Scan for the cell matching the given text and deliver its (x, y) coordinate at center. 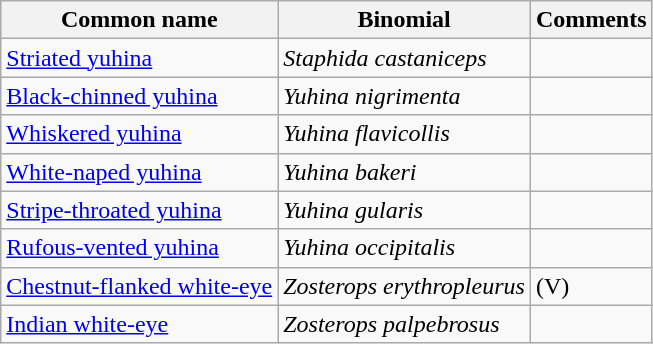
Stripe-throated yuhina (140, 210)
Whiskered yuhina (140, 134)
Yuhina occipitalis (404, 248)
(V) (591, 286)
Yuhina flavicollis (404, 134)
Comments (591, 20)
Zosterops erythropleurus (404, 286)
Rufous-vented yuhina (140, 248)
Common name (140, 20)
White-naped yuhina (140, 172)
Yuhina bakeri (404, 172)
Binomial (404, 20)
Yuhina nigrimenta (404, 96)
Zosterops palpebrosus (404, 324)
Staphida castaniceps (404, 58)
Black-chinned yuhina (140, 96)
Chestnut-flanked white-eye (140, 286)
Indian white-eye (140, 324)
Yuhina gularis (404, 210)
Striated yuhina (140, 58)
